Extract the [X, Y] coordinate from the center of the cell holding the provided text.  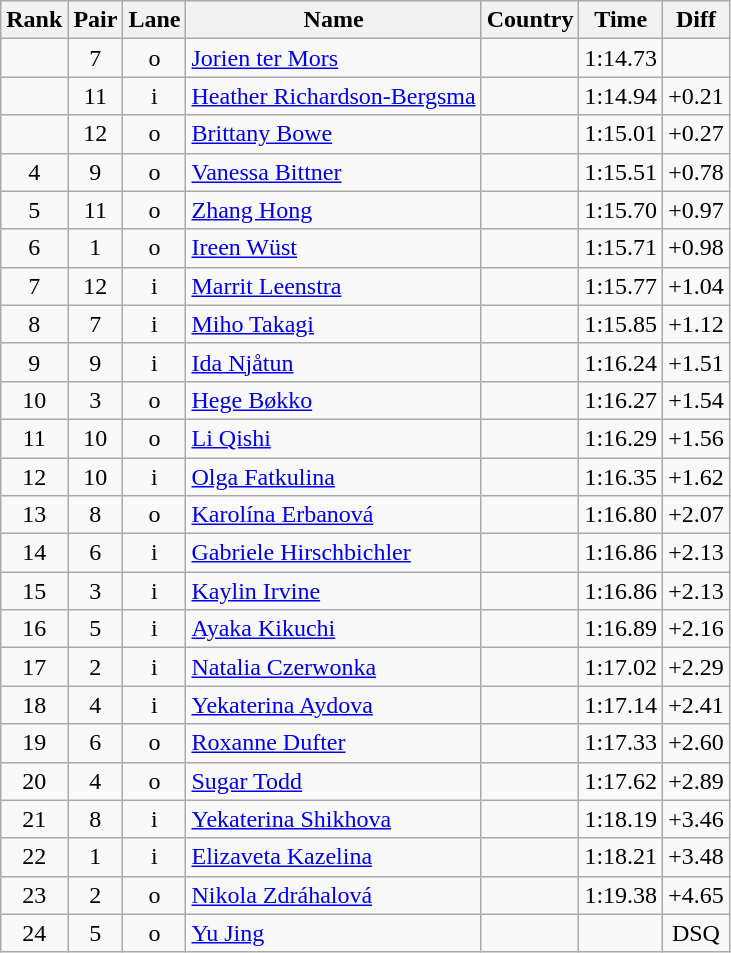
17 [34, 667]
+2.89 [696, 781]
Diff [696, 20]
1:14.73 [621, 58]
+1.12 [696, 324]
Name [334, 20]
Ida Njåtun [334, 362]
Yu Jing [334, 933]
+1.51 [696, 362]
1:16.29 [621, 438]
Hege Bøkko [334, 400]
1:19.38 [621, 895]
Time [621, 20]
1:15.85 [621, 324]
1:16.80 [621, 515]
1:14.94 [621, 96]
+1.62 [696, 477]
18 [34, 705]
1:16.27 [621, 400]
Karolína Erbanová [334, 515]
13 [34, 515]
14 [34, 553]
1:15.77 [621, 286]
Roxanne Dufter [334, 743]
Yekaterina Shikhova [334, 819]
+2.07 [696, 515]
+0.27 [696, 134]
1:16.35 [621, 477]
Natalia Czerwonka [334, 667]
Lane [154, 20]
+0.21 [696, 96]
1:15.70 [621, 210]
1:17.14 [621, 705]
23 [34, 895]
+0.98 [696, 248]
Gabriele Hirschbichler [334, 553]
Marrit Leenstra [334, 286]
21 [34, 819]
1:15.51 [621, 172]
Vanessa Bittner [334, 172]
+0.97 [696, 210]
1:16.89 [621, 629]
+4.65 [696, 895]
+1.54 [696, 400]
Li Qishi [334, 438]
1:17.02 [621, 667]
1:17.62 [621, 781]
1:17.33 [621, 743]
Nikola Zdráhalová [334, 895]
+2.60 [696, 743]
+2.29 [696, 667]
Yekaterina Aydova [334, 705]
22 [34, 857]
DSQ [696, 933]
+3.48 [696, 857]
Ayaka Kikuchi [334, 629]
15 [34, 591]
Ireen Wüst [334, 248]
Rank [34, 20]
Kaylin Irvine [334, 591]
+1.04 [696, 286]
+3.46 [696, 819]
+2.16 [696, 629]
1:15.01 [621, 134]
Country [530, 20]
+1.56 [696, 438]
Brittany Bowe [334, 134]
Zhang Hong [334, 210]
Miho Takagi [334, 324]
Sugar Todd [334, 781]
+0.78 [696, 172]
+2.41 [696, 705]
Elizaveta Kazelina [334, 857]
Jorien ter Mors [334, 58]
24 [34, 933]
1:15.71 [621, 248]
1:16.24 [621, 362]
Pair [96, 20]
19 [34, 743]
Heather Richardson-Bergsma [334, 96]
1:18.19 [621, 819]
1:18.21 [621, 857]
16 [34, 629]
Olga Fatkulina [334, 477]
20 [34, 781]
